Pinpoint the cell where the given text exists, returning its (X, Y) midpoint coordinate. 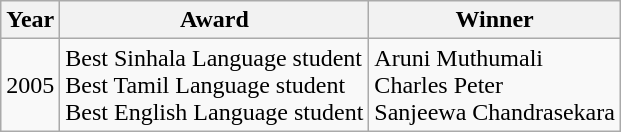
2005 (30, 85)
Aruni MuthumaliCharles PeterSanjeewa Chandrasekara (495, 85)
Award (214, 20)
Winner (495, 20)
Best Sinhala Language studentBest Tamil Language studentBest English Language student (214, 85)
Year (30, 20)
